Search for the cell housing the specified text and yield its (x, y) center coordinate. 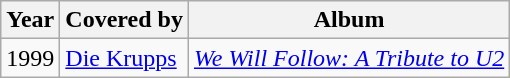
Year (30, 20)
Covered by (124, 20)
We Will Follow: A Tribute to U2 (348, 58)
Die Krupps (124, 58)
Album (348, 20)
1999 (30, 58)
